Find where the given text appears and provide that cell's center as (X, Y) coordinate. 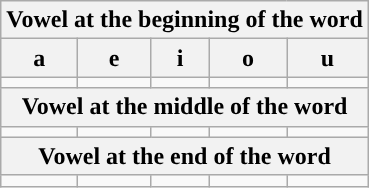
i (180, 58)
Vowel at the beginning of the word (185, 20)
e (114, 58)
Vowel at the middle of the word (185, 107)
Vowel at the end of the word (185, 156)
a (40, 58)
u (328, 58)
o (248, 58)
